Search for the cell housing the specified text and yield its [x, y] center coordinate. 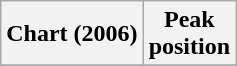
Chart (2006) [72, 34]
Peakposition [189, 34]
